Find where the given text appears and provide that cell's center as (X, Y) coordinate. 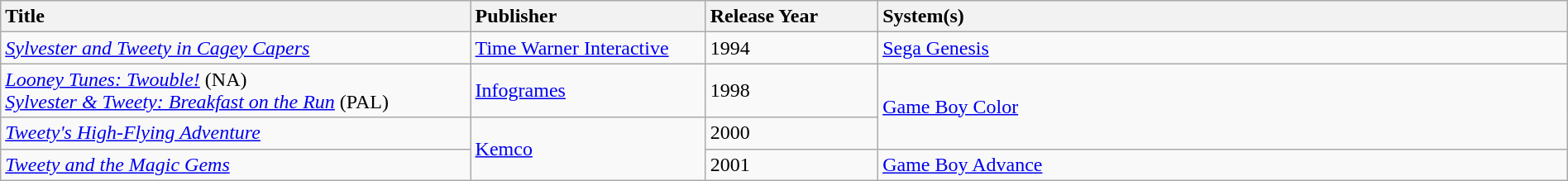
2000 (791, 133)
Looney Tunes: Twouble! (NA)Sylvester & Tweety: Breakfast on the Run (PAL) (236, 91)
Release Year (791, 17)
Publisher (588, 17)
Sylvester and Tweety in Cagey Capers (236, 48)
Game Boy Color (1223, 106)
1998 (791, 91)
Time Warner Interactive (588, 48)
1994 (791, 48)
Tweety's High-Flying Adventure (236, 133)
Game Boy Advance (1223, 164)
Kemco (588, 149)
Tweety and the Magic Gems (236, 164)
Sega Genesis (1223, 48)
2001 (791, 164)
Title (236, 17)
System(s) (1223, 17)
Infogrames (588, 91)
